Pinpoint the cell where the given text exists, returning its [X, Y] midpoint coordinate. 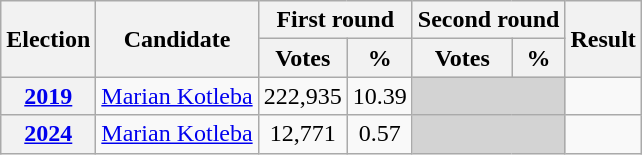
0.57 [380, 134]
222,935 [302, 96]
Result [603, 39]
2024 [48, 134]
Candidate [177, 39]
Election [48, 39]
10.39 [380, 96]
First round [335, 20]
Second round [488, 20]
2019 [48, 96]
12,771 [302, 134]
